Identify which cell holds the provided text, then report its (x, y) central coordinate. 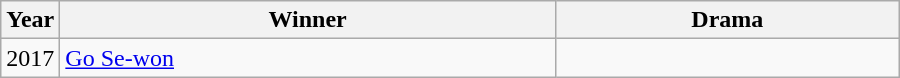
Go Se-won (308, 58)
Drama (727, 20)
2017 (30, 58)
Winner (308, 20)
Year (30, 20)
